Search for the cell housing the specified text and yield its (X, Y) center coordinate. 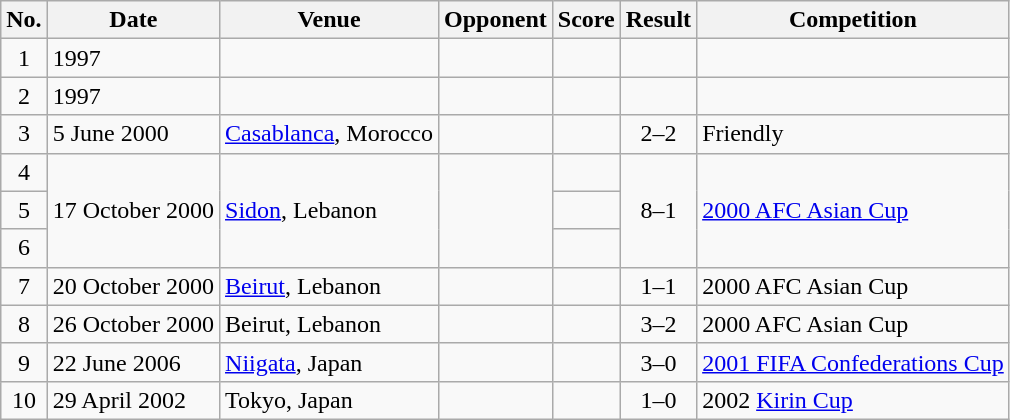
Niigata, Japan (330, 362)
3–0 (658, 362)
2001 FIFA Confederations Cup (854, 362)
7 (24, 286)
5 June 2000 (133, 134)
1–0 (658, 400)
Result (658, 20)
2002 Kirin Cup (854, 400)
26 October 2000 (133, 324)
10 (24, 400)
5 (24, 210)
1–1 (658, 286)
8 (24, 324)
Score (586, 20)
Venue (330, 20)
Date (133, 20)
Tokyo, Japan (330, 400)
3–2 (658, 324)
17 October 2000 (133, 210)
Opponent (496, 20)
Friendly (854, 134)
9 (24, 362)
6 (24, 248)
3 (24, 134)
No. (24, 20)
8–1 (658, 210)
Casablanca, Morocco (330, 134)
Competition (854, 20)
Sidon, Lebanon (330, 210)
22 June 2006 (133, 362)
2 (24, 96)
20 October 2000 (133, 286)
4 (24, 172)
29 April 2002 (133, 400)
2–2 (658, 134)
1 (24, 58)
